Scan for the cell matching the given text and deliver its [X, Y] coordinate at center. 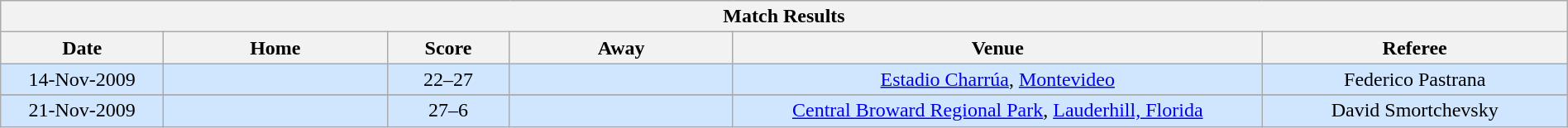
Federico Pastrana [1414, 79]
Home [276, 48]
Central Broward Regional Park, Lauderhill, Florida [997, 111]
27–6 [448, 111]
14-Nov-2009 [83, 79]
Date [83, 48]
David Smortchevsky [1414, 111]
Referee [1414, 48]
Venue [997, 48]
Estadio Charrúa, Montevideo [997, 79]
Away [622, 48]
Score [448, 48]
21-Nov-2009 [83, 111]
22–27 [448, 79]
Match Results [784, 17]
